For the text-containing cell, return its midpoint in (X, Y) coordinate format. 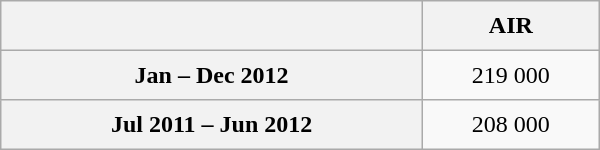
208 000 (510, 125)
Jan – Dec 2012 (212, 75)
AIR (510, 26)
219 000 (510, 75)
Jul 2011 – Jun 2012 (212, 125)
